Return [x, y] of the center of cell containing provided text 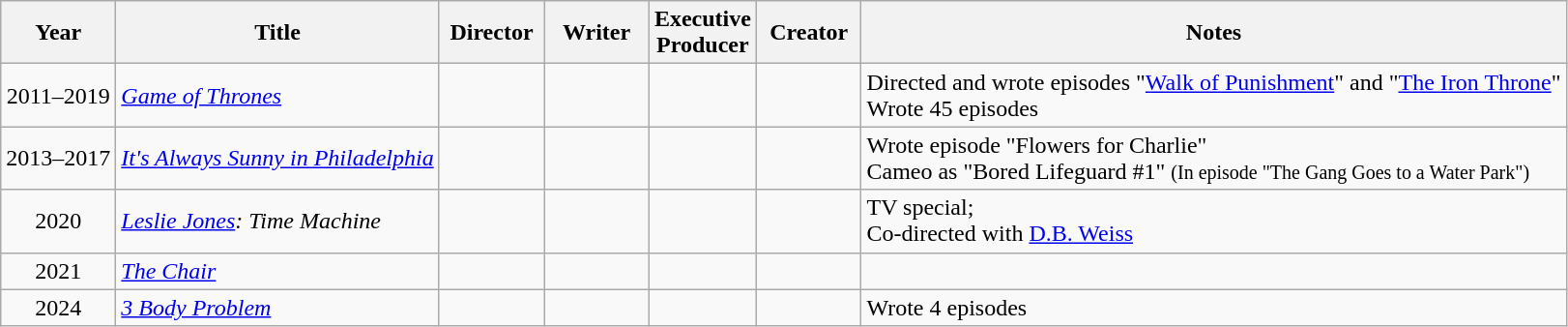
Creator [808, 33]
Writer [597, 33]
2020 [58, 221]
3 Body Problem [277, 308]
2011–2019 [58, 95]
Year [58, 33]
Wrote episode "Flowers for Charlie"Cameo as "Bored Lifeguard #1" (In episode "The Gang Goes to a Water Park") [1214, 159]
Wrote 4 episodes [1214, 308]
Directed and wrote episodes "Walk of Punishment" and "The Iron Throne"Wrote 45 episodes [1214, 95]
2024 [58, 308]
The Chair [277, 271]
Director [491, 33]
Title [277, 33]
Notes [1214, 33]
Leslie Jones: Time Machine [277, 221]
It's Always Sunny in Philadelphia [277, 159]
2013–2017 [58, 159]
2021 [58, 271]
TV special;Co-directed with D.B. Weiss [1214, 221]
Executive Producer [702, 33]
Game of Thrones [277, 95]
